For the text-containing cell, return its midpoint in (X, Y) coordinate format. 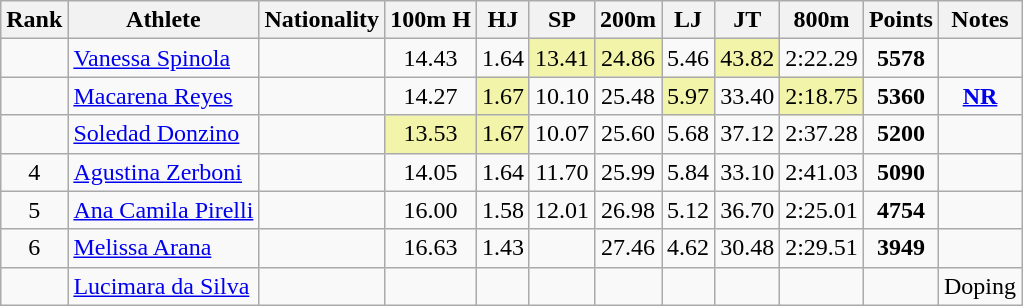
14.05 (431, 172)
Doping (980, 286)
5.84 (688, 172)
25.60 (628, 134)
Ana Camila Pirelli (164, 210)
4.62 (688, 248)
5.12 (688, 210)
2:37.28 (822, 134)
10.10 (562, 96)
Melissa Arana (164, 248)
3949 (900, 248)
SP (562, 20)
14.27 (431, 96)
30.48 (748, 248)
25.48 (628, 96)
100m H (431, 20)
10.07 (562, 134)
Athlete (164, 20)
5.68 (688, 134)
2:41.03 (822, 172)
12.01 (562, 210)
13.41 (562, 58)
16.00 (431, 210)
33.40 (748, 96)
Notes (980, 20)
Soledad Donzino (164, 134)
NR (980, 96)
Lucimara da Silva (164, 286)
LJ (688, 20)
Macarena Reyes (164, 96)
Vanessa Spinola (164, 58)
36.70 (748, 210)
2:22.29 (822, 58)
5090 (900, 172)
5 (34, 210)
4 (34, 172)
14.43 (431, 58)
24.86 (628, 58)
200m (628, 20)
37.12 (748, 134)
JT (748, 20)
5.97 (688, 96)
HJ (502, 20)
5.46 (688, 58)
Nationality (322, 20)
Points (900, 20)
16.63 (431, 248)
11.70 (562, 172)
27.46 (628, 248)
Rank (34, 20)
4754 (900, 210)
5578 (900, 58)
25.99 (628, 172)
1.58 (502, 210)
Agustina Zerboni (164, 172)
2:29.51 (822, 248)
26.98 (628, 210)
13.53 (431, 134)
2:18.75 (822, 96)
1.43 (502, 248)
2:25.01 (822, 210)
5200 (900, 134)
33.10 (748, 172)
800m (822, 20)
43.82 (748, 58)
5360 (900, 96)
6 (34, 248)
